Pinpoint the cell where the given text exists, returning its [x, y] midpoint coordinate. 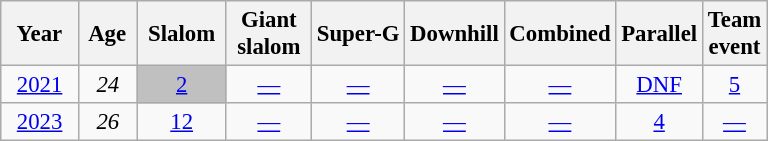
5 [734, 85]
4 [660, 122]
Super-G [358, 34]
2023 [40, 122]
Teamevent [734, 34]
Combined [560, 34]
Slalom [182, 34]
Year [40, 34]
2 [182, 85]
2021 [40, 85]
Giant slalom [268, 34]
Parallel [660, 34]
26 [108, 122]
24 [108, 85]
Age [108, 34]
Downhill [454, 34]
DNF [660, 85]
12 [182, 122]
